Detect which cell encompasses the target text, then output its (x, y) center coordinate. 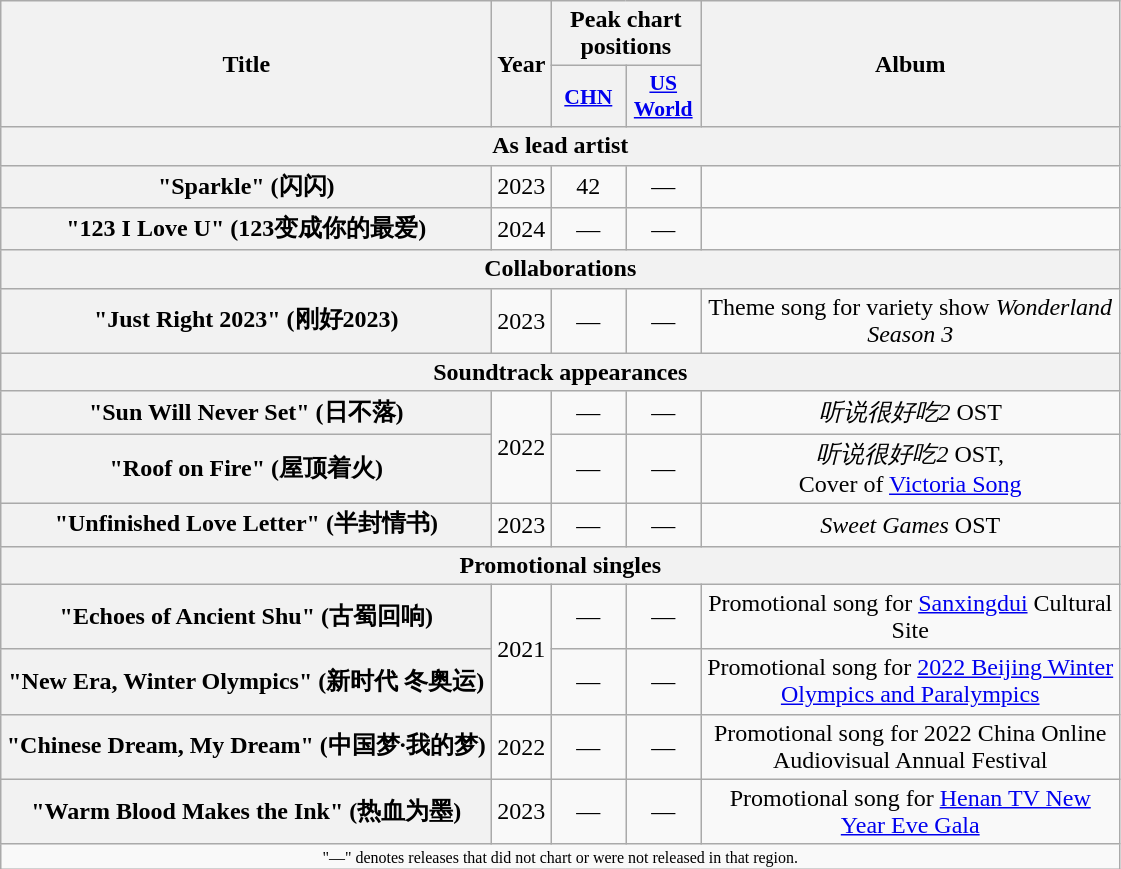
Promotional song for 2022 Beijing Winter Olympics and Paralympics (910, 682)
Theme song for variety show Wonderland Season 3 (910, 320)
Soundtrack appearances (560, 372)
听说很好吃2 OST,Cover of Victoria Song (910, 469)
2021 (522, 649)
2024 (522, 230)
42 (588, 186)
As lead artist (560, 146)
Promotional song for Sanxingdui Cultural Site (910, 616)
USWorld (664, 96)
CHN (588, 96)
"Sparkle" (闪闪) (246, 186)
"Chinese Dream, My Dream" (中国梦·我的梦) (246, 746)
听说很好吃2 OST (910, 412)
Year (522, 64)
"Just Right 2023" (刚好2023) (246, 320)
Peak chart positions (626, 34)
"Unfinished Love Letter" (半封情书) (246, 524)
"Warm Blood Makes the Ink" (热血为墨) (246, 812)
Title (246, 64)
"Echoes of Ancient Shu" (古蜀回响) (246, 616)
Sweet Games OST (910, 524)
"Roof on Fire" (屋顶着火) (246, 469)
Album (910, 64)
Promotional song for Henan TV New Year Eve Gala (910, 812)
Promotional singles (560, 565)
"123 I Love U" (123变成你的最爱) (246, 230)
"—" denotes releases that did not chart or were not released in that region. (560, 856)
Promotional song for 2022 China Online Audiovisual Annual Festival (910, 746)
"Sun Will Never Set" (日不落) (246, 412)
"New Era, Winter Olympics" (新时代 冬奥运) (246, 682)
Collaborations (560, 269)
